Return the (X, Y) coordinate for the center point of the cell that contains the specified text.  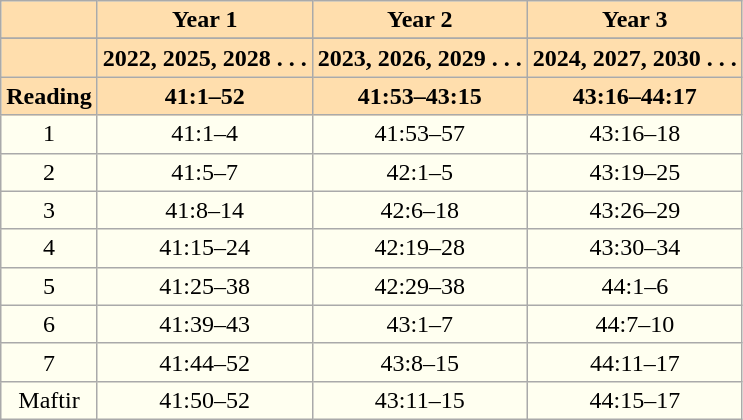
Year 1 (204, 20)
41:1–4 (204, 134)
41:44–52 (204, 362)
5 (49, 286)
42:29–38 (420, 286)
44:15–17 (634, 400)
44:11–17 (634, 362)
41:25–38 (204, 286)
2 (49, 172)
43:11–15 (420, 400)
Maftir (49, 400)
Year 3 (634, 20)
41:8–14 (204, 210)
2024, 2027, 2030 . . . (634, 58)
43:16–18 (634, 134)
7 (49, 362)
6 (49, 324)
Year 2 (420, 20)
42:1–5 (420, 172)
43:26–29 (634, 210)
3 (49, 210)
4 (49, 248)
41:50–52 (204, 400)
41:15–24 (204, 248)
41:1–52 (204, 96)
2022, 2025, 2028 . . . (204, 58)
44:7–10 (634, 324)
42:6–18 (420, 210)
Reading (49, 96)
44:1–6 (634, 286)
41:53–43:15 (420, 96)
1 (49, 134)
41:53–57 (420, 134)
43:19–25 (634, 172)
2023, 2026, 2029 . . . (420, 58)
43:8–15 (420, 362)
43:30–34 (634, 248)
41:5–7 (204, 172)
43:1–7 (420, 324)
43:16–44:17 (634, 96)
41:39–43 (204, 324)
42:19–28 (420, 248)
